Capture the cell that displays the provided text and extract its [x, y] central coordinate. 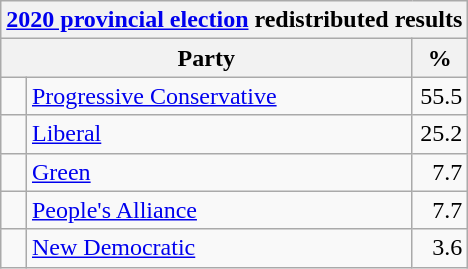
% [440, 58]
People's Alliance [218, 210]
New Democratic [218, 248]
3.6 [440, 248]
Party [206, 58]
2020 provincial election redistributed results [234, 20]
Progressive Conservative [218, 96]
Liberal [218, 134]
55.5 [440, 96]
Green [218, 172]
25.2 [440, 134]
